Detect which cell encompasses the target text, then output its (x, y) center coordinate. 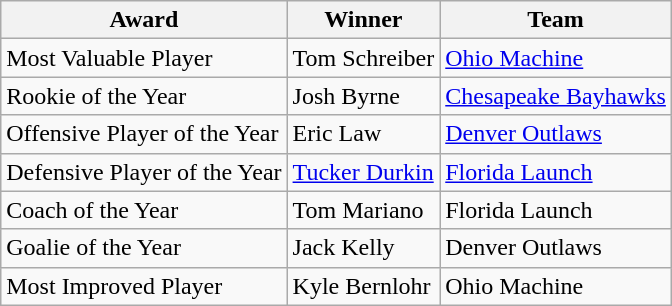
Chesapeake Bayhawks (556, 96)
Defensive Player of the Year (144, 172)
Award (144, 20)
Most Valuable Player (144, 58)
Jack Kelly (364, 248)
Josh Byrne (364, 96)
Offensive Player of the Year (144, 134)
Goalie of the Year (144, 248)
Tom Mariano (364, 210)
Tom Schreiber (364, 58)
Coach of the Year (144, 210)
Winner (364, 20)
Eric Law (364, 134)
Tucker Durkin (364, 172)
Team (556, 20)
Most Improved Player (144, 286)
Rookie of the Year (144, 96)
Kyle Bernlohr (364, 286)
